Return (X, Y) of the center of cell containing provided text 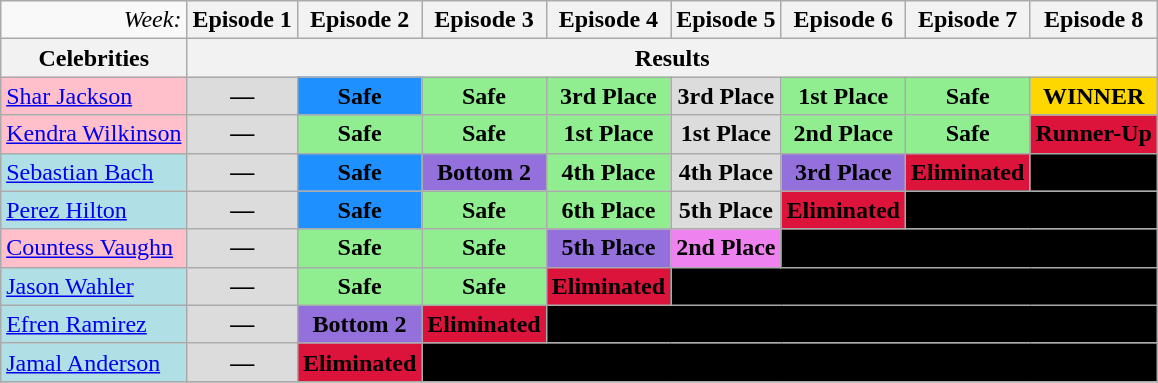
Runner-Up (1094, 134)
Jamal Anderson (94, 362)
Episode 1 (242, 20)
Episode 8 (1094, 20)
Episode 2 (359, 20)
Kendra Wilkinson (94, 134)
Episode 5 (726, 20)
Jason Wahler (94, 286)
Week: (94, 20)
Episode 7 (967, 20)
Sebastian Bach (94, 172)
Results (672, 58)
Perez Hilton (94, 210)
WINNER (1094, 96)
Shar Jackson (94, 96)
Countess Vaughn (94, 248)
Efren Ramirez (94, 324)
Celebrities (94, 58)
6th Place (608, 210)
Episode 3 (484, 20)
Episode 6 (843, 20)
Episode 4 (608, 20)
